Determine the (x, y) coordinate at the center of the cell enclosing the given text.  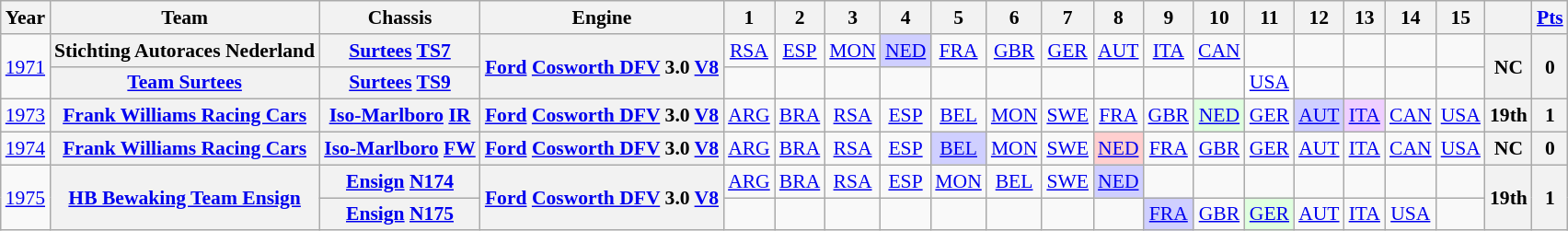
Ensign N174 (399, 181)
4 (905, 17)
3 (852, 17)
Team (184, 17)
HB Bewaking Team Ensign (184, 197)
13 (1365, 17)
1974 (26, 149)
2 (801, 17)
6 (1014, 17)
Iso-Marlboro FW (399, 149)
Engine (602, 17)
Ensign N175 (399, 214)
Year (26, 17)
11 (1270, 17)
8 (1118, 17)
7 (1067, 17)
14 (1411, 17)
1975 (26, 197)
Chassis (399, 17)
1971 (26, 66)
Surtees TS7 (399, 51)
Pts (1550, 17)
Iso-Marlboro IR (399, 116)
Stichting Autoraces Nederland (184, 51)
15 (1461, 17)
Surtees TS9 (399, 83)
1973 (26, 116)
12 (1319, 17)
10 (1219, 17)
9 (1169, 17)
5 (959, 17)
Team Surtees (184, 83)
